From the cell containing the given text, extract its center point as [x, y] coordinate. 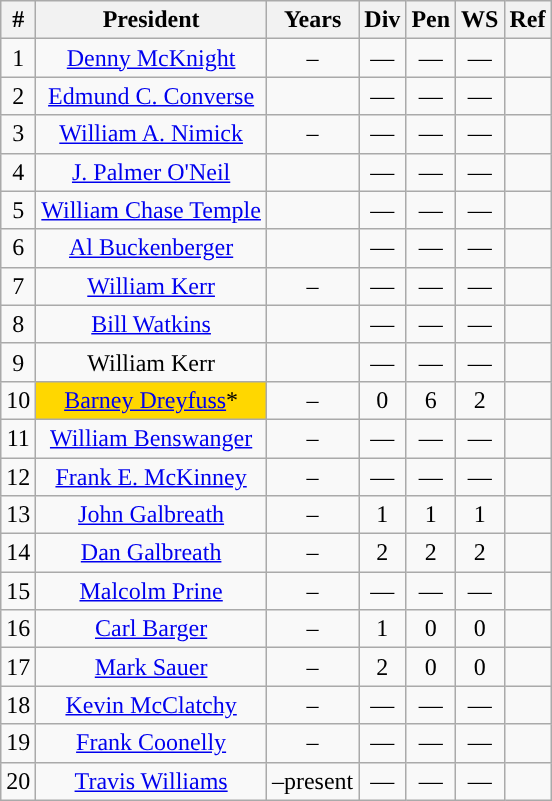
Frank E. McKinney [152, 477]
12 [18, 477]
Pen [431, 20]
President [152, 20]
# [18, 20]
9 [18, 362]
Malcolm Prine [152, 591]
Denny McKnight [152, 58]
Bill Watkins [152, 324]
10 [18, 400]
William A. Nimick [152, 134]
Carl Barger [152, 629]
14 [18, 553]
15 [18, 591]
17 [18, 667]
11 [18, 438]
Edmund C. Converse [152, 96]
7 [18, 286]
William Benswanger [152, 438]
13 [18, 515]
Kevin McClatchy [152, 705]
19 [18, 743]
WS [480, 20]
18 [18, 705]
John Galbreath [152, 515]
4 [18, 172]
16 [18, 629]
5 [18, 210]
–present [312, 781]
8 [18, 324]
Al Buckenberger [152, 248]
Frank Coonelly [152, 743]
J. Palmer O'Neil [152, 172]
3 [18, 134]
Years [312, 20]
Mark Sauer [152, 667]
Dan Galbreath [152, 553]
William Chase Temple [152, 210]
Div [382, 20]
Travis Williams [152, 781]
Ref [528, 20]
Barney Dreyfuss* [152, 400]
20 [18, 781]
